Locate the cell with the specified text and output its [X, Y] center coordinate. 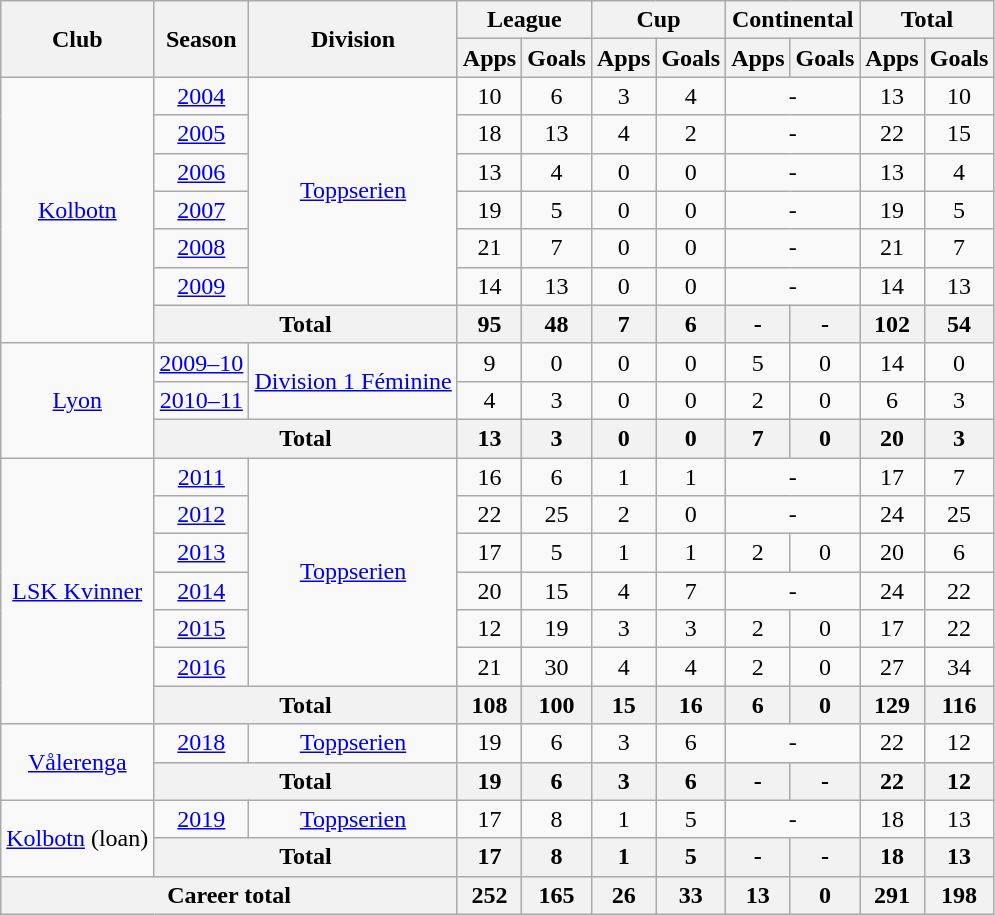
2018 [202, 743]
2016 [202, 667]
48 [557, 324]
100 [557, 705]
Kolbotn (loan) [78, 838]
2006 [202, 172]
116 [959, 705]
102 [892, 324]
2015 [202, 629]
LSK Kvinner [78, 591]
Continental [793, 20]
League [524, 20]
34 [959, 667]
Division 1 Féminine [353, 381]
Kolbotn [78, 210]
95 [489, 324]
2005 [202, 134]
2008 [202, 248]
Vålerenga [78, 762]
Cup [658, 20]
2014 [202, 591]
129 [892, 705]
9 [489, 362]
27 [892, 667]
26 [623, 895]
2009 [202, 286]
2019 [202, 819]
165 [557, 895]
108 [489, 705]
33 [691, 895]
2010–11 [202, 400]
198 [959, 895]
Career total [230, 895]
2012 [202, 515]
2007 [202, 210]
2009–10 [202, 362]
2004 [202, 96]
252 [489, 895]
Lyon [78, 400]
30 [557, 667]
54 [959, 324]
2013 [202, 553]
291 [892, 895]
2011 [202, 477]
Division [353, 39]
Club [78, 39]
Season [202, 39]
